Scan for the cell matching the given text and deliver its [X, Y] coordinate at center. 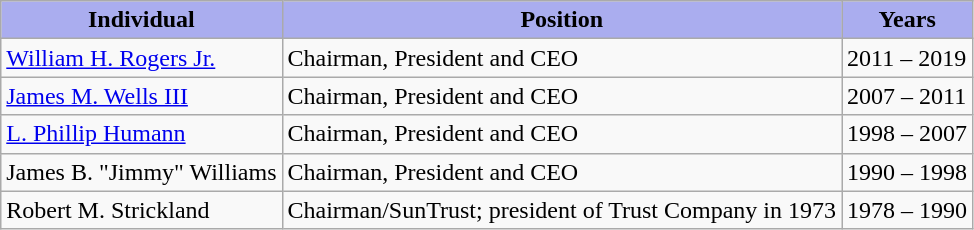
1990 – 1998 [908, 172]
2007 – 2011 [908, 96]
1998 – 2007 [908, 134]
William H. Rogers Jr. [142, 58]
James B. "Jimmy" Williams [142, 172]
Position [562, 20]
Robert M. Strickland [142, 210]
Years [908, 20]
Individual [142, 20]
1978 – 1990 [908, 210]
James M. Wells III [142, 96]
2011 – 2019 [908, 58]
Chairman/SunTrust; president of Trust Company in 1973 [562, 210]
L. Phillip Humann [142, 134]
